Identify which cell holds the provided text, then report its [x, y] central coordinate. 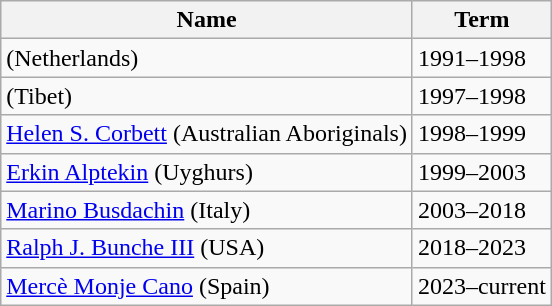
1999–2003 [482, 172]
Marino Busdachin (Italy) [207, 210]
Erkin Alptekin (Uyghurs) [207, 172]
1991–1998 [482, 58]
2023–current [482, 286]
Term [482, 20]
(Netherlands) [207, 58]
Name [207, 20]
1998–1999 [482, 134]
2018–2023 [482, 248]
Ralph J. Bunche III (USA) [207, 248]
1997–1998 [482, 96]
Helen S. Corbett (Australian Aboriginals) [207, 134]
Mercè Monje Cano (Spain) [207, 286]
(Tibet) [207, 96]
2003–2018 [482, 210]
